Return the [X, Y] coordinate for the center point of the cell that contains the specified text.  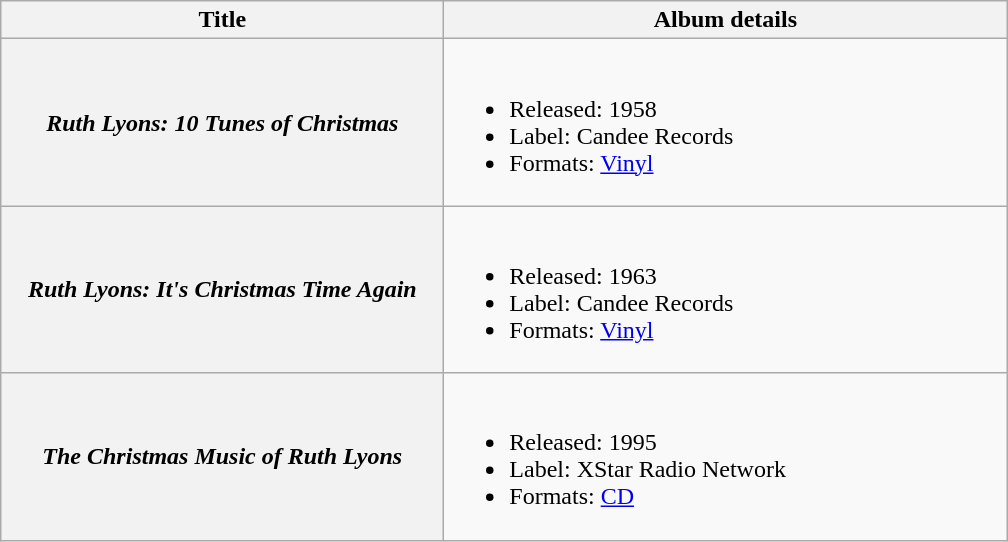
Ruth Lyons: It's Christmas Time Again [222, 290]
Album details [726, 20]
Ruth Lyons: 10 Tunes of Christmas [222, 122]
Released: 1995Label: XStar Radio NetworkFormats: CD [726, 456]
The Christmas Music of Ruth Lyons [222, 456]
Released: 1963Label: Candee RecordsFormats: Vinyl [726, 290]
Released: 1958Label: Candee RecordsFormats: Vinyl [726, 122]
Title [222, 20]
